Capture the cell that displays the provided text and extract its (X, Y) central coordinate. 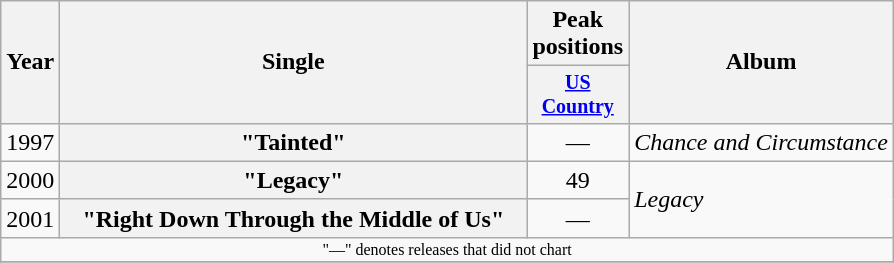
"—" denotes releases that did not chart (448, 249)
Legacy (762, 199)
1997 (30, 142)
Peak positions (578, 34)
2001 (30, 218)
US Country (578, 94)
Chance and Circumstance (762, 142)
Year (30, 62)
Single (294, 62)
"Legacy" (294, 180)
"Tainted" (294, 142)
49 (578, 180)
2000 (30, 180)
Album (762, 62)
"Right Down Through the Middle of Us" (294, 218)
